Capture the cell that displays the provided text and extract its [x, y] central coordinate. 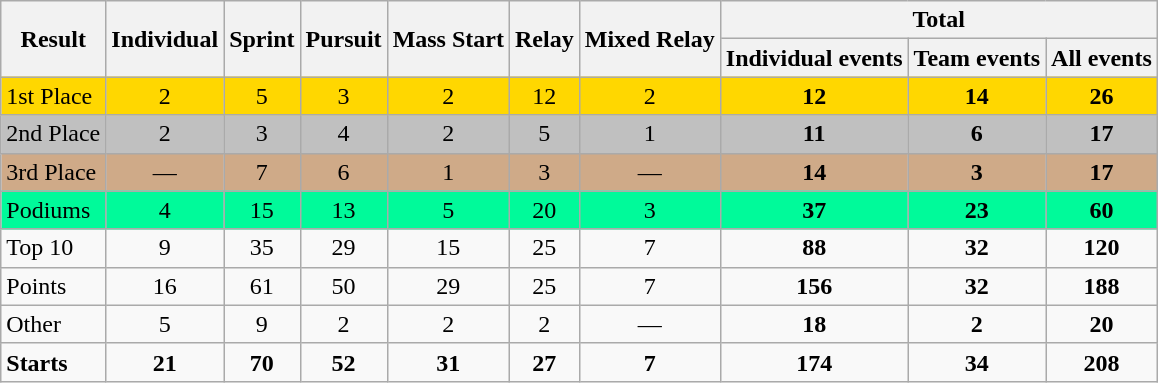
Individual [165, 39]
Pursuit [344, 39]
Sprint [262, 39]
1st Place [54, 96]
Mass Start [448, 39]
21 [165, 362]
18 [814, 324]
37 [814, 210]
50 [344, 286]
13 [344, 210]
23 [977, 210]
Relay [544, 39]
188 [1102, 286]
Team events [977, 58]
Mixed Relay [650, 39]
208 [1102, 362]
34 [977, 362]
Other [54, 324]
Points [54, 286]
31 [448, 362]
35 [262, 248]
16 [165, 286]
Top 10 [54, 248]
61 [262, 286]
All events [1102, 58]
52 [344, 362]
88 [814, 248]
120 [1102, 248]
Result [54, 39]
26 [1102, 96]
174 [814, 362]
Podiums [54, 210]
27 [544, 362]
60 [1102, 210]
2nd Place [54, 134]
Total [938, 20]
156 [814, 286]
11 [814, 134]
Starts [54, 362]
3rd Place [54, 172]
Individual events [814, 58]
70 [262, 362]
